Find where the given text appears and provide that cell's center as [X, Y] coordinate. 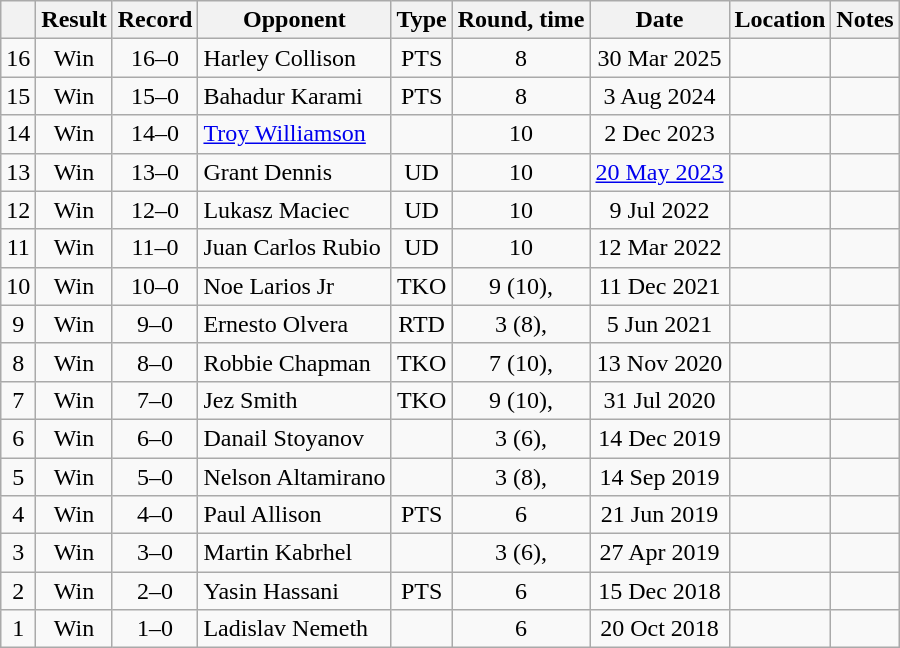
Opponent [294, 20]
27 Apr 2019 [660, 553]
16 [18, 58]
7 [18, 400]
Jez Smith [294, 400]
9–0 [155, 324]
Notes [865, 20]
20 May 2023 [660, 172]
1–0 [155, 629]
14 Sep 2019 [660, 477]
14 [18, 134]
Round, time [521, 20]
Noe Larios Jr [294, 286]
11 Dec 2021 [660, 286]
1 [18, 629]
3 [18, 553]
12 Mar 2022 [660, 248]
3–0 [155, 553]
11 [18, 248]
12 [18, 210]
Result [74, 20]
14 Dec 2019 [660, 438]
30 Mar 2025 [660, 58]
8–0 [155, 362]
2 Dec 2023 [660, 134]
Juan Carlos Rubio [294, 248]
14–0 [155, 134]
Record [155, 20]
Yasin Hassani [294, 591]
Lukasz Maciec [294, 210]
10–0 [155, 286]
Ernesto Olvera [294, 324]
31 Jul 2020 [660, 400]
3 Aug 2024 [660, 96]
16–0 [155, 58]
15 [18, 96]
11–0 [155, 248]
6–0 [155, 438]
Danail Stoyanov [294, 438]
20 Oct 2018 [660, 629]
Bahadur Karami [294, 96]
Paul Allison [294, 515]
21 Jun 2019 [660, 515]
13–0 [155, 172]
4 [18, 515]
Harley Collison [294, 58]
RTD [422, 324]
15–0 [155, 96]
Robbie Chapman [294, 362]
Martin Kabrhel [294, 553]
2–0 [155, 591]
4–0 [155, 515]
2 [18, 591]
Troy Williamson [294, 134]
Ladislav Nemeth [294, 629]
5 [18, 477]
Type [422, 20]
13 Nov 2020 [660, 362]
7–0 [155, 400]
13 [18, 172]
12–0 [155, 210]
9 [18, 324]
Grant Dennis [294, 172]
9 Jul 2022 [660, 210]
Location [780, 20]
7 (10), [521, 362]
5 Jun 2021 [660, 324]
5–0 [155, 477]
Nelson Altamirano [294, 477]
15 Dec 2018 [660, 591]
Date [660, 20]
